Detect which cell encompasses the target text, then output its (x, y) center coordinate. 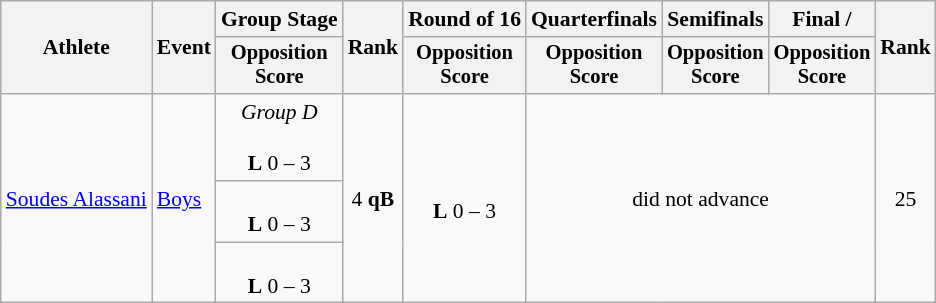
Event (184, 48)
4 qB (374, 198)
Soudes Alassani (76, 198)
Quarterfinals (594, 19)
Group DL 0 – 3 (280, 138)
Final / (822, 19)
Round of 16 (464, 19)
did not advance (700, 198)
Boys (184, 198)
Semifinals (716, 19)
25 (906, 198)
Athlete (76, 48)
Group Stage (280, 19)
